Scan for the cell matching the given text and deliver its (X, Y) coordinate at center. 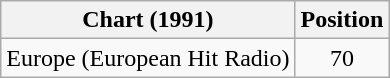
Position (342, 20)
70 (342, 58)
Europe (European Hit Radio) (148, 58)
Chart (1991) (148, 20)
